Identify which cell holds the provided text, then report its [X, Y] central coordinate. 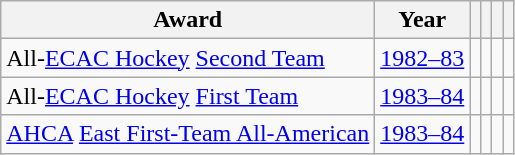
All-ECAC Hockey Second Team [188, 58]
Award [188, 20]
AHCA East First-Team All-American [188, 134]
1982–83 [422, 58]
All-ECAC Hockey First Team [188, 96]
Year [422, 20]
